Provide the [x, y] coordinate of the cell's center where the given text is located.  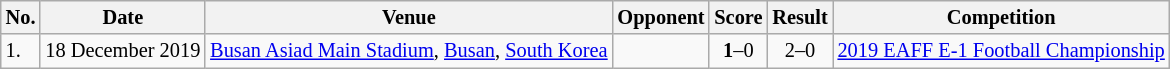
Opponent [662, 17]
1–0 [738, 51]
Venue [408, 17]
Date [122, 17]
Competition [1002, 17]
No. [21, 17]
1. [21, 51]
Result [800, 17]
2019 EAFF E-1 Football Championship [1002, 51]
2–0 [800, 51]
Busan Asiad Main Stadium, Busan, South Korea [408, 51]
18 December 2019 [122, 51]
Score [738, 17]
